Output the (X, Y) coordinate of the center of the cell containing the given text.  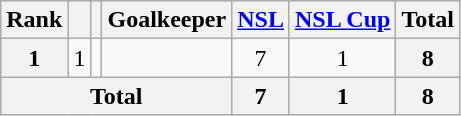
NSL Cup (342, 20)
Rank (34, 20)
NSL (261, 20)
Goalkeeper (167, 20)
